Return [x, y] of the center of cell containing provided text 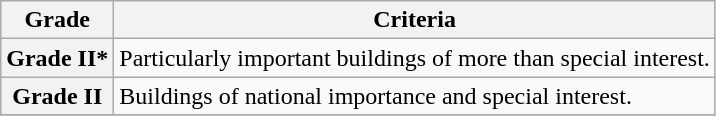
Criteria [415, 20]
Buildings of national importance and special interest. [415, 96]
Grade II [58, 96]
Grade II* [58, 58]
Particularly important buildings of more than special interest. [415, 58]
Grade [58, 20]
